Determine the (x, y) coordinate at the center of the cell enclosing the given text.  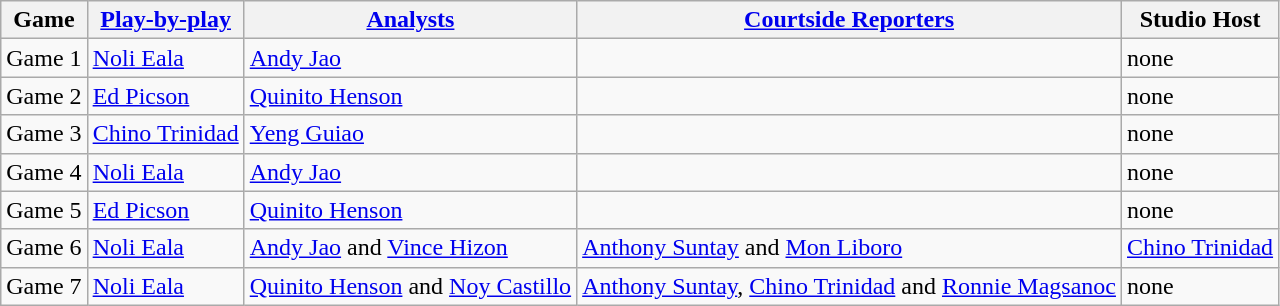
Game 7 (44, 286)
Studio Host (1200, 20)
Analysts (410, 20)
Game 6 (44, 248)
Game 2 (44, 96)
Game 5 (44, 210)
Game 4 (44, 172)
Quinito Henson and Noy Castillo (410, 286)
Courtside Reporters (850, 20)
Yeng Guiao (410, 134)
Play-by-play (166, 20)
Game (44, 20)
Anthony Suntay and Mon Liboro (850, 248)
Anthony Suntay, Chino Trinidad and Ronnie Magsanoc (850, 286)
Andy Jao and Vince Hizon (410, 248)
Game 3 (44, 134)
Game 1 (44, 58)
